Capture the cell that displays the provided text and extract its [x, y] central coordinate. 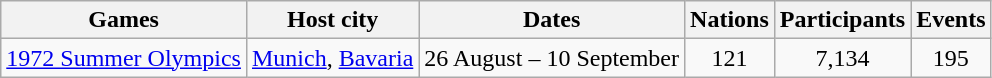
195 [951, 58]
Dates [552, 20]
Participants [842, 20]
Nations [730, 20]
121 [730, 58]
Events [951, 20]
Munich, Bavaria [332, 58]
Games [124, 20]
1972 Summer Olympics [124, 58]
Host city [332, 20]
7,134 [842, 58]
26 August – 10 September [552, 58]
